Return (X, Y) of the center of cell containing provided text 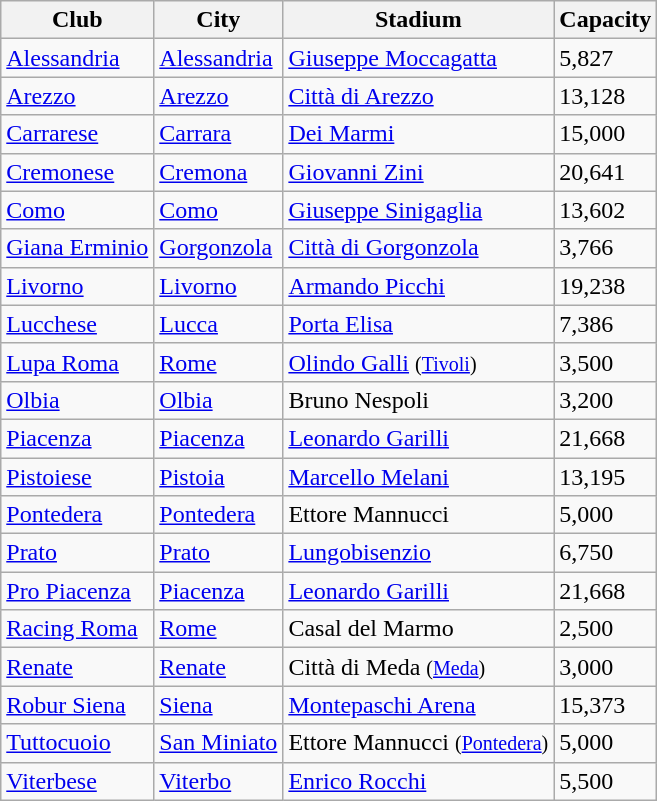
Lucca (218, 324)
Armando Picchi (418, 286)
Cremona (218, 172)
Lupa Roma (78, 362)
Carrarese (78, 134)
Casal del Marmo (418, 629)
Club (78, 20)
15,000 (606, 134)
Capacity (606, 20)
Montepaschi Arena (418, 705)
Carrara (218, 134)
Pistoia (218, 477)
3,766 (606, 248)
Città di Meda (Meda) (418, 667)
Racing Roma (78, 629)
2,500 (606, 629)
5,500 (606, 781)
Gorgonzola (218, 248)
Tuttocuoio (78, 743)
Città di Arezzo (418, 96)
15,373 (606, 705)
Viterbo (218, 781)
3,000 (606, 667)
Giana Erminio (78, 248)
7,386 (606, 324)
Siena (218, 705)
Dei Marmi (418, 134)
Bruno Nespoli (418, 400)
Giuseppe Moccagatta (418, 58)
Robur Siena (78, 705)
City (218, 20)
Città di Gorgonzola (418, 248)
Giuseppe Sinigaglia (418, 210)
Ettore Mannucci (Pontedera) (418, 743)
6,750 (606, 553)
20,641 (606, 172)
Stadium (418, 20)
Porta Elisa (418, 324)
5,827 (606, 58)
13,128 (606, 96)
Enrico Rocchi (418, 781)
13,195 (606, 477)
13,602 (606, 210)
Marcello Melani (418, 477)
Pro Piacenza (78, 591)
Olindo Galli (Tivoli) (418, 362)
Giovanni Zini (418, 172)
Pistoiese (78, 477)
San Miniato (218, 743)
3,500 (606, 362)
Viterbese (78, 781)
Lungobisenzio (418, 553)
Cremonese (78, 172)
Lucchese (78, 324)
3,200 (606, 400)
Ettore Mannucci (418, 515)
19,238 (606, 286)
